Identify which cell holds the provided text, then report its (x, y) central coordinate. 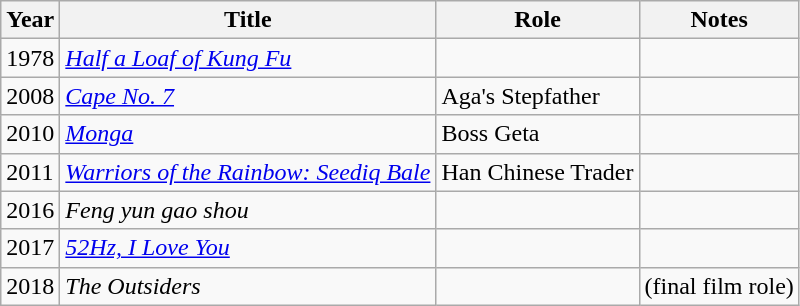
2010 (30, 134)
2017 (30, 248)
Aga's Stepfather (538, 96)
2011 (30, 172)
Role (538, 20)
Notes (719, 20)
(final film role) (719, 286)
Year (30, 20)
2016 (30, 210)
Monga (248, 134)
1978 (30, 58)
Feng yun gao shou (248, 210)
52Hz, I Love You (248, 248)
Title (248, 20)
Cape No. 7 (248, 96)
2018 (30, 286)
Warriors of the Rainbow: Seediq Bale (248, 172)
2008 (30, 96)
Han Chinese Trader (538, 172)
Half a Loaf of Kung Fu (248, 58)
Boss Geta (538, 134)
The Outsiders (248, 286)
